Determine the [X, Y] coordinate at the center of the cell enclosing the given text.  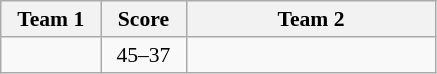
45–37 [144, 55]
Team 1 [51, 19]
Team 2 [311, 19]
Score [144, 19]
